Detect which cell encompasses the target text, then output its (X, Y) center coordinate. 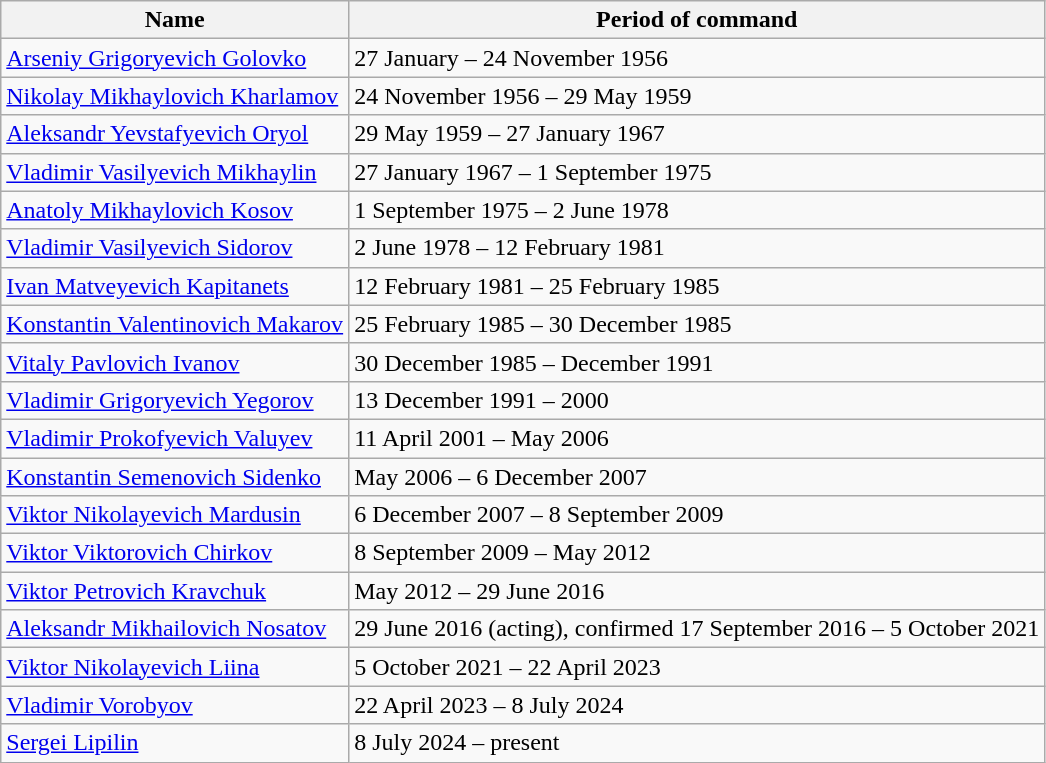
Viktor Nikolayevich Liina (175, 667)
May 2006 – 6 December 2007 (697, 477)
Vladimir Vorobyov (175, 705)
27 January – 24 November 1956 (697, 58)
29 May 1959 – 27 January 1967 (697, 134)
Aleksandr Yevstafyevich Oryol (175, 134)
Konstantin Semenovich Sidenko (175, 477)
May 2012 – 29 June 2016 (697, 591)
Viktor Petrovich Kravchuk (175, 591)
30 December 1985 – December 1991 (697, 362)
24 November 1956 – 29 May 1959 (697, 96)
2 June 1978 – 12 February 1981 (697, 248)
5 October 2021 – 22 April 2023 (697, 667)
Ivan Matveyevich Kapitanets (175, 286)
29 June 2016 (acting), confirmed 17 September 2016 – 5 October 2021 (697, 629)
Period of command (697, 20)
Vladimir Grigoryevich Yegorov (175, 400)
11 April 2001 – May 2006 (697, 438)
8 July 2024 – present (697, 743)
Name (175, 20)
1 September 1975 – 2 June 1978 (697, 210)
Aleksandr Mikhailovich Nosatov (175, 629)
22 April 2023 – 8 July 2024 (697, 705)
12 February 1981 – 25 February 1985 (697, 286)
Arseniy Grigoryevich Golovko (175, 58)
Sergei Lipilin (175, 743)
Anatoly Mikhaylovich Kosov (175, 210)
Nikolay Mikhaylovich Kharlamov (175, 96)
8 September 2009 – May 2012 (697, 553)
Viktor Nikolayevich Mardusin (175, 515)
6 December 2007 – 8 September 2009 (697, 515)
Vladimir Prokofyevich Valuyev (175, 438)
Vladimir Vasilyevich Sidorov (175, 248)
Vladimir Vasilyevich Mikhaylin (175, 172)
Vitaly Pavlovich Ivanov (175, 362)
27 January 1967 – 1 September 1975 (697, 172)
Konstantin Valentinovich Makarov (175, 324)
25 February 1985 – 30 December 1985 (697, 324)
Viktor Viktorovich Chirkov (175, 553)
13 December 1991 – 2000 (697, 400)
